Capture the cell that displays the provided text and extract its [X, Y] central coordinate. 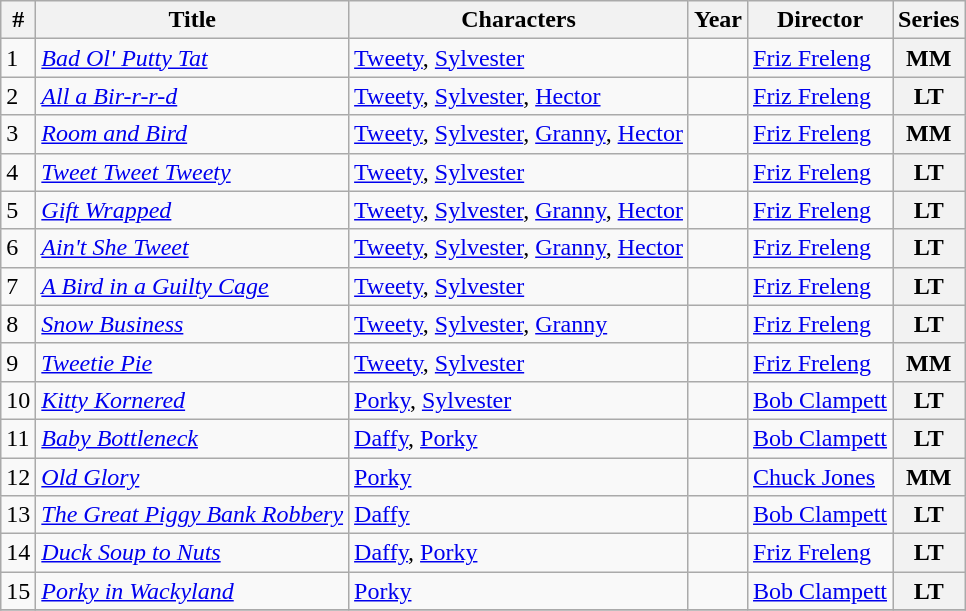
10 [18, 400]
8 [18, 324]
12 [18, 477]
Porky, Sylvester [519, 400]
Tweetie Pie [192, 362]
Director [820, 20]
Tweety, Sylvester, Hector [519, 96]
Baby Bottleneck [192, 438]
6 [18, 248]
13 [18, 515]
15 [18, 591]
A Bird in a Guilty Cage [192, 286]
9 [18, 362]
4 [18, 172]
Old Glory [192, 477]
Gift Wrapped [192, 210]
The Great Piggy Bank Robbery [192, 515]
3 [18, 134]
# [18, 20]
Characters [519, 20]
2 [18, 96]
5 [18, 210]
Series [929, 20]
All a Bir-r-r-d [192, 96]
Year [718, 20]
Tweet Tweet Tweety [192, 172]
Title [192, 20]
Chuck Jones [820, 477]
Kitty Kornered [192, 400]
Duck Soup to Nuts [192, 553]
1 [18, 58]
7 [18, 286]
Snow Business [192, 324]
Daffy [519, 515]
11 [18, 438]
Porky in Wackyland [192, 591]
Ain't She Tweet [192, 248]
Tweety, Sylvester, Granny [519, 324]
Room and Bird [192, 134]
14 [18, 553]
Bad Ol' Putty Tat [192, 58]
